Extract the (x, y) coordinate from the center of the cell holding the provided text.  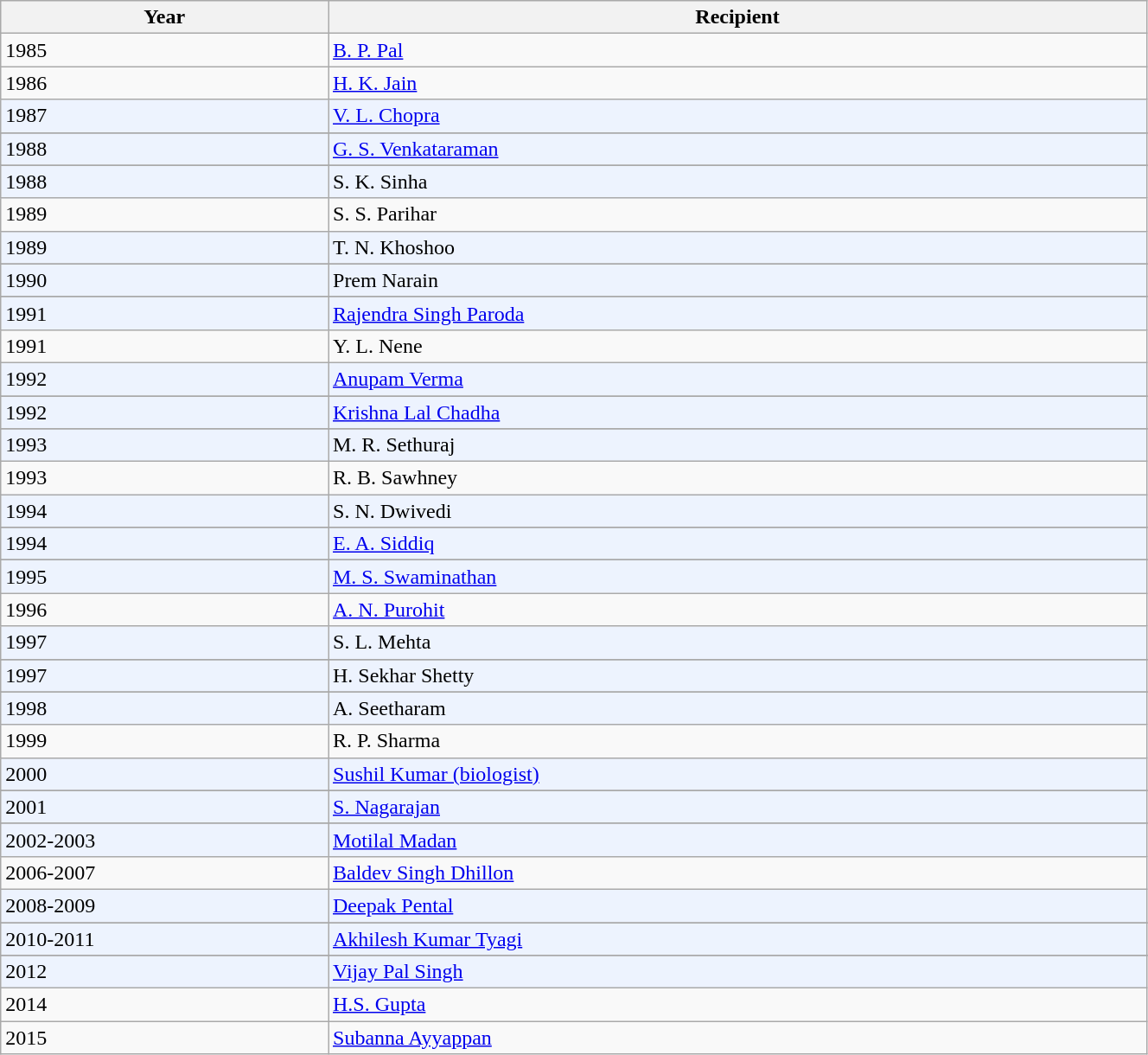
Anupam Verma (738, 379)
1986 (164, 83)
2012 (164, 972)
Baldev Singh Dhillon (738, 873)
2006-2007 (164, 873)
2015 (164, 1038)
Krishna Lal Chadha (738, 412)
1987 (164, 116)
S. S. Parihar (738, 214)
Deepak Pental (738, 905)
Rajendra Singh Paroda (738, 313)
G. S. Venkataraman (738, 149)
2001 (164, 807)
2014 (164, 1005)
Motilal Madan (738, 840)
1985 (164, 50)
M. R. Sethuraj (738, 445)
Prem Narain (738, 280)
S. K. Sinha (738, 182)
Subanna Ayyappan (738, 1038)
Year (164, 17)
B. P. Pal (738, 50)
1998 (164, 708)
V. L. Chopra (738, 116)
R. B. Sawhney (738, 478)
S. Nagarajan (738, 807)
H.S. Gupta (738, 1005)
2000 (164, 774)
1996 (164, 610)
A. Seetharam (738, 708)
1990 (164, 280)
1999 (164, 741)
M. S. Swaminathan (738, 577)
H. Sekhar Shetty (738, 675)
Akhilesh Kumar Tyagi (738, 938)
Recipient (738, 17)
2008-2009 (164, 905)
1995 (164, 577)
S. L. Mehta (738, 643)
E. A. Siddiq (738, 544)
Y. L. Nene (738, 346)
A. N. Purohit (738, 610)
S. N. Dwivedi (738, 511)
R. P. Sharma (738, 741)
Vijay Pal Singh (738, 972)
Sushil Kumar (biologist) (738, 774)
T. N. Khoshoo (738, 247)
H. K. Jain (738, 83)
2010-2011 (164, 938)
2002-2003 (164, 840)
